Pinpoint the cell where the given text exists, returning its [x, y] midpoint coordinate. 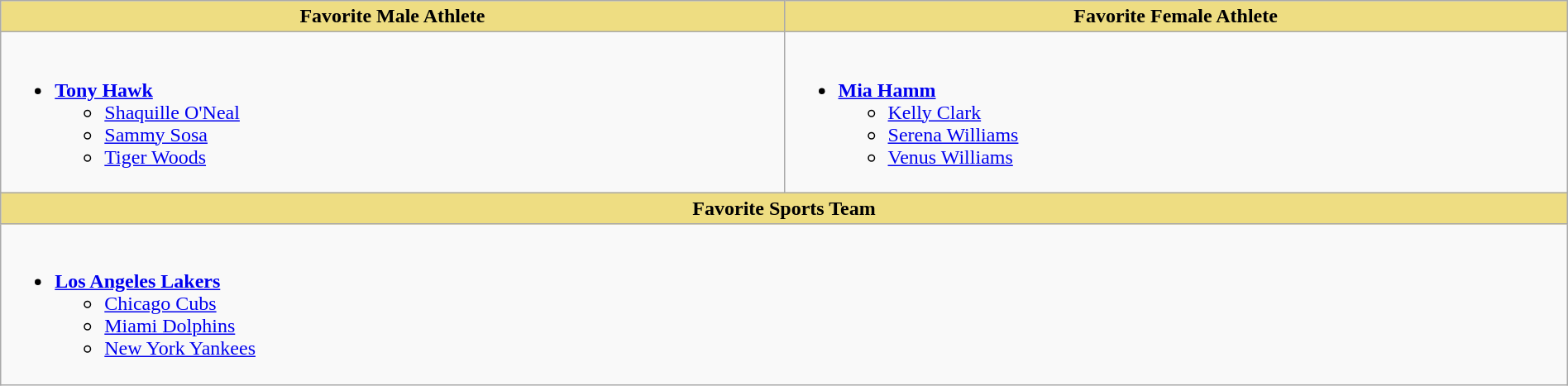
Favorite Female Athlete [1176, 17]
Los Angeles LakersChicago CubsMiami DolphinsNew York Yankees [784, 304]
Favorite Male Athlete [392, 17]
Favorite Sports Team [784, 208]
Mia HammKelly ClarkSerena WilliamsVenus Williams [1176, 112]
Tony HawkShaquille O'NealSammy SosaTiger Woods [392, 112]
